Output the [X, Y] coordinate of the center of the cell containing the given text.  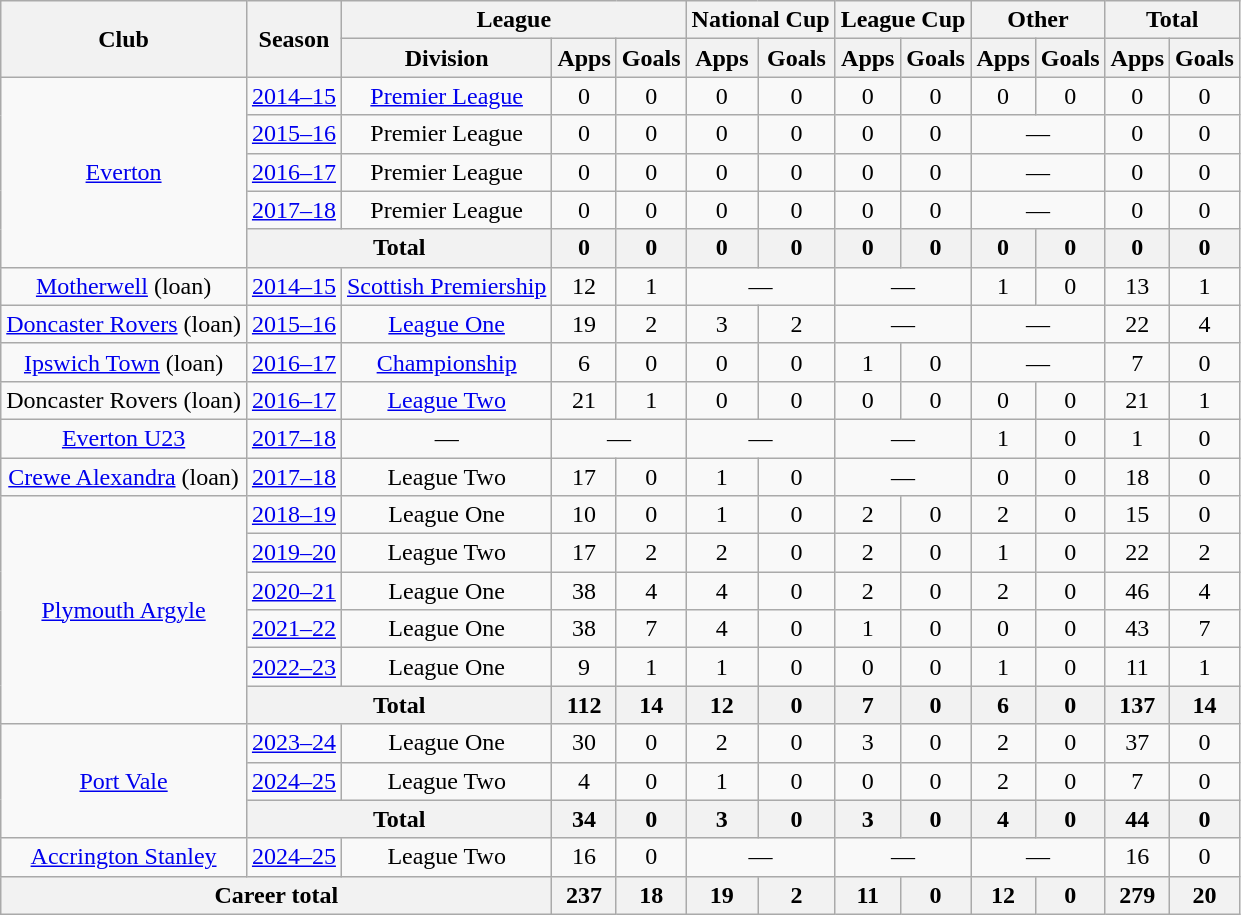
League Cup [903, 20]
34 [584, 819]
37 [1137, 743]
Club [124, 39]
112 [584, 705]
Scottish Premiership [446, 286]
2018–19 [294, 515]
20 [1205, 895]
Motherwell (loan) [124, 286]
Season [294, 39]
137 [1137, 705]
Division [446, 58]
10 [584, 515]
Port Vale [124, 781]
National Cup [760, 20]
Everton [124, 172]
Crewe Alexandra (loan) [124, 477]
Plymouth Argyle [124, 610]
2019–20 [294, 553]
46 [1137, 591]
2023–24 [294, 743]
League [514, 20]
2022–23 [294, 667]
Career total [276, 895]
43 [1137, 629]
9 [584, 667]
Accrington Stanley [124, 857]
Championship [446, 362]
2020–21 [294, 591]
Ipswich Town (loan) [124, 362]
30 [584, 743]
Everton U23 [124, 438]
44 [1137, 819]
2021–22 [294, 629]
237 [584, 895]
279 [1137, 895]
15 [1137, 515]
Other [1038, 20]
13 [1137, 286]
